Extract the (X, Y) coordinate from the center of the cell holding the provided text.  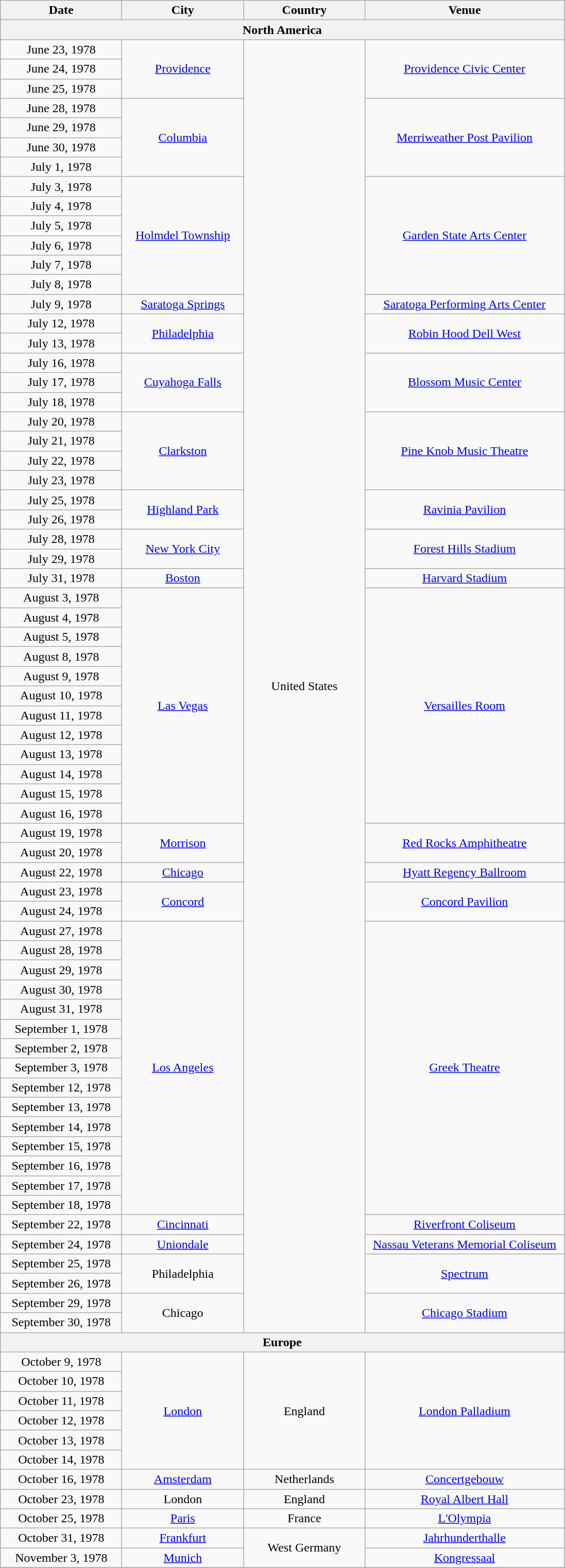
July 6, 1978 (61, 245)
July 9, 1978 (61, 304)
August 4, 1978 (61, 618)
October 13, 1978 (61, 1440)
September 22, 1978 (61, 1225)
October 31, 1978 (61, 1538)
L'Olympia (465, 1519)
Los Angeles (183, 1068)
July 16, 1978 (61, 363)
Riverfront Coliseum (465, 1225)
July 5, 1978 (61, 225)
Jahrhunderthalle (465, 1538)
September 18, 1978 (61, 1205)
West Germany (304, 1548)
Munich (183, 1558)
September 30, 1978 (61, 1323)
October 14, 1978 (61, 1459)
Concord (183, 902)
July 23, 1978 (61, 480)
Las Vegas (183, 706)
Cincinnati (183, 1225)
July 31, 1978 (61, 578)
September 17, 1978 (61, 1185)
August 5, 1978 (61, 637)
Chicago Stadium (465, 1313)
Harvard Stadium (465, 578)
July 21, 1978 (61, 441)
Netherlands (304, 1479)
July 25, 1978 (61, 500)
Clarkston (183, 451)
Kongressaal (465, 1558)
Paris (183, 1519)
July 20, 1978 (61, 421)
October 16, 1978 (61, 1479)
September 14, 1978 (61, 1126)
June 23, 1978 (61, 49)
Amsterdam (183, 1479)
Morrison (183, 842)
November 3, 1978 (61, 1558)
Merriweather Post Pavilion (465, 137)
Uniondale (183, 1244)
September 15, 1978 (61, 1146)
Highland Park (183, 509)
September 24, 1978 (61, 1244)
August 9, 1978 (61, 676)
September 13, 1978 (61, 1107)
Concertgebouw (465, 1479)
August 12, 1978 (61, 735)
July 29, 1978 (61, 558)
Europe (282, 1342)
August 8, 1978 (61, 657)
August 15, 1978 (61, 794)
North America (282, 30)
Columbia (183, 137)
Forest Hills Stadium (465, 549)
July 4, 1978 (61, 206)
June 24, 1978 (61, 69)
August 3, 1978 (61, 598)
July 17, 1978 (61, 382)
June 29, 1978 (61, 128)
July 1, 1978 (61, 167)
July 3, 1978 (61, 186)
Providence Civic Center (465, 69)
August 19, 1978 (61, 833)
August 29, 1978 (61, 970)
July 26, 1978 (61, 519)
September 1, 1978 (61, 1029)
Robin Hood Dell West (465, 333)
United States (304, 686)
Concord Pavilion (465, 902)
July 22, 1978 (61, 461)
July 7, 1978 (61, 265)
Ravinia Pavilion (465, 509)
Spectrum (465, 1274)
August 16, 1978 (61, 813)
Venue (465, 10)
Red Rocks Amphitheatre (465, 842)
October 11, 1978 (61, 1401)
October 10, 1978 (61, 1381)
Saratoga Performing Arts Center (465, 304)
August 30, 1978 (61, 990)
Pine Knob Music Theatre (465, 451)
Date (61, 10)
August 24, 1978 (61, 911)
July 13, 1978 (61, 343)
Garden State Arts Center (465, 235)
Providence (183, 69)
August 11, 1978 (61, 715)
August 14, 1978 (61, 774)
August 23, 1978 (61, 892)
August 20, 1978 (61, 852)
Blossom Music Center (465, 382)
September 26, 1978 (61, 1283)
September 16, 1978 (61, 1166)
July 18, 1978 (61, 402)
September 2, 1978 (61, 1048)
September 12, 1978 (61, 1087)
August 31, 1978 (61, 1009)
October 12, 1978 (61, 1420)
October 9, 1978 (61, 1362)
Boston (183, 578)
July 8, 1978 (61, 285)
Holmdel Township (183, 235)
Nassau Veterans Memorial Coliseum (465, 1244)
Cuyahoga Falls (183, 382)
France (304, 1519)
July 12, 1978 (61, 324)
June 25, 1978 (61, 89)
August 28, 1978 (61, 950)
City (183, 10)
Versailles Room (465, 706)
June 28, 1978 (61, 108)
October 25, 1978 (61, 1519)
August 13, 1978 (61, 754)
Frankfurt (183, 1538)
September 25, 1978 (61, 1264)
Royal Albert Hall (465, 1499)
Country (304, 10)
September 29, 1978 (61, 1303)
August 27, 1978 (61, 931)
New York City (183, 549)
July 28, 1978 (61, 539)
August 10, 1978 (61, 696)
August 22, 1978 (61, 872)
Saratoga Springs (183, 304)
London Palladium (465, 1411)
Hyatt Regency Ballroom (465, 872)
September 3, 1978 (61, 1068)
Greek Theatre (465, 1068)
October 23, 1978 (61, 1499)
June 30, 1978 (61, 147)
